Determine the [X, Y] coordinate at the center of the cell enclosing the given text.  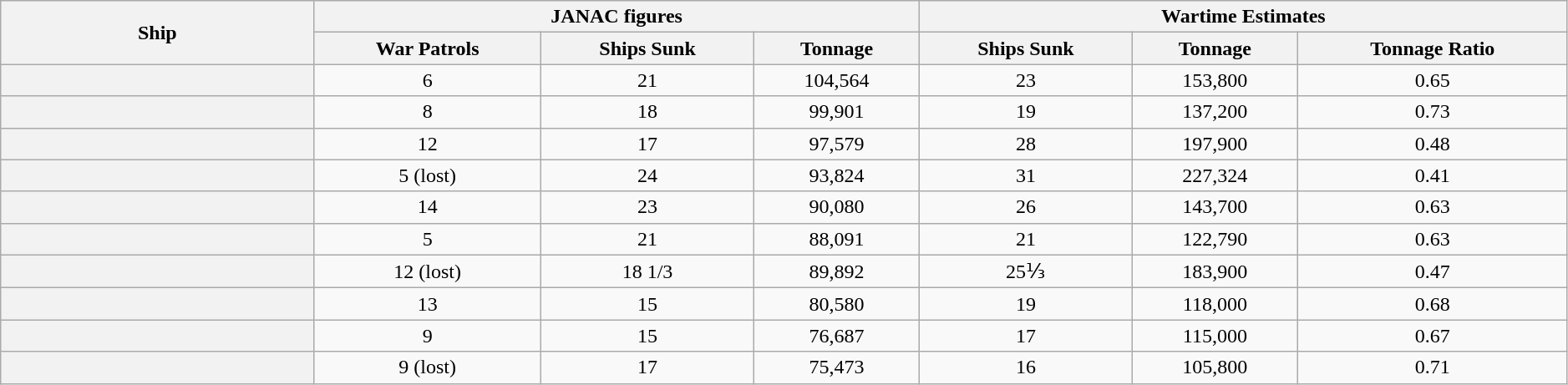
26 [1026, 207]
227,324 [1215, 175]
8 [428, 112]
9 [428, 336]
76,687 [837, 336]
143,700 [1215, 207]
War Patrols [428, 48]
6 [428, 80]
115,000 [1215, 336]
0.68 [1432, 304]
105,800 [1215, 367]
9 (lost) [428, 367]
90,080 [837, 207]
0.47 [1432, 271]
5 [428, 239]
197,900 [1215, 144]
Wartime Estimates [1243, 17]
18 1/3 [648, 271]
12 (lost) [428, 271]
0.67 [1432, 336]
0.48 [1432, 144]
122,790 [1215, 239]
0.65 [1432, 80]
80,580 [837, 304]
16 [1026, 367]
97,579 [837, 144]
28 [1026, 144]
Ship [157, 33]
0.71 [1432, 367]
13 [428, 304]
JANAC figures [617, 17]
18 [648, 112]
12 [428, 144]
89,892 [837, 271]
75,473 [837, 367]
31 [1026, 175]
0.41 [1432, 175]
25⅓ [1026, 271]
0.73 [1432, 112]
Tonnage Ratio [1432, 48]
14 [428, 207]
137,200 [1215, 112]
118,000 [1215, 304]
93,824 [837, 175]
99,901 [837, 112]
153,800 [1215, 80]
24 [648, 175]
104,564 [837, 80]
183,900 [1215, 271]
88,091 [837, 239]
5 (lost) [428, 175]
